Determine the (x, y) coordinate at the center of the cell enclosing the given text.  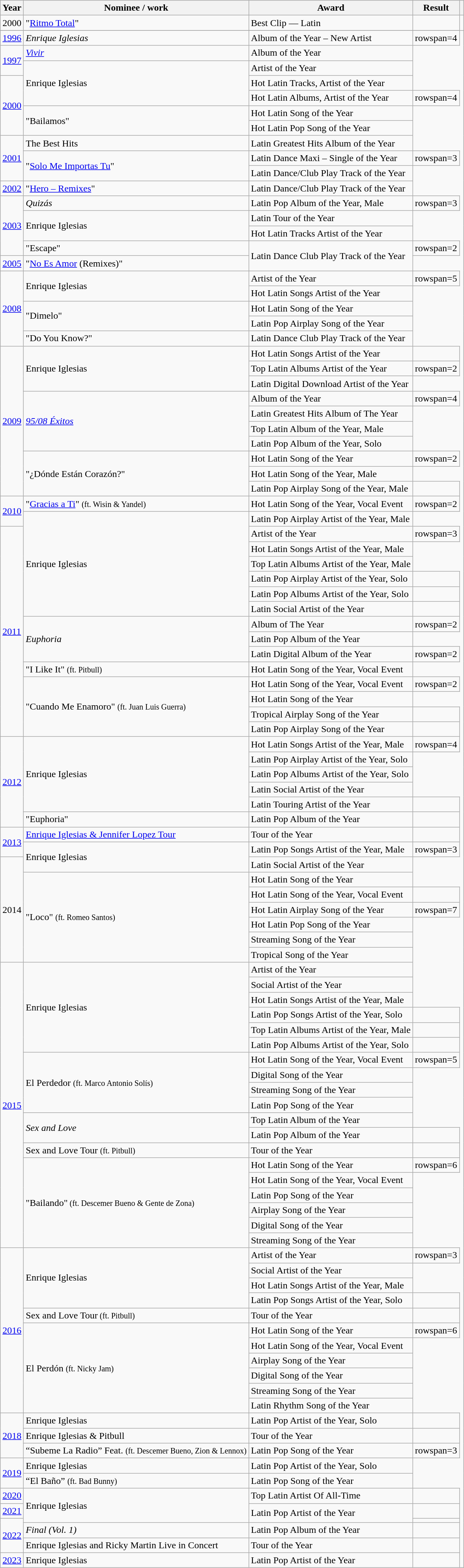
Tropical Song of the Year (331, 955)
2009 (12, 421)
2021 (12, 1511)
"Bailando" (ft. Descemer Bueno & Gente de Zona) (137, 1203)
Album of The Year (331, 624)
Hot Latin Albums, Artist of the Year (331, 98)
Award (331, 8)
"Gracias a Ti" (ft. Wisin & Yandel) (137, 504)
Best Clip — Latin (331, 23)
Latin Pop Airplay Song of the Year, Male (331, 489)
"Euphoria" (137, 819)
Vivir (137, 53)
"Loco" (ft. Romeo Santos) (137, 917)
Hot Latin Song of the Year, Male (331, 474)
2019 (12, 1473)
Enrique Iglesias & Pitbull (137, 1436)
"Cuando Me Enamoro" (ft. Juan Luis Guerra) (137, 707)
"Hero – Remixes" (137, 188)
Latin Pop Album of the Year, Solo (331, 444)
2020 (12, 1496)
95/08 Éxitos (137, 421)
1997 (12, 60)
Hot Latin Tracks Artist of the Year (331, 233)
2002 (12, 188)
2005 (12, 263)
Final (Vol. 1) (137, 1530)
Latin Digital Download Artist of the Year (331, 383)
"Escape" (137, 248)
The Best Hits (137, 143)
Latin Pop Album of the Year, Male (331, 203)
Top Latin Albums Artist of the Year (331, 368)
Top Latin Album of the Year, Male (331, 428)
Sex and Love (137, 1127)
“El Baño” (ft. Bad Bunny) (137, 1481)
Result (436, 8)
2014 (12, 909)
Hot Latin Airplay Song of the Year (331, 909)
"Bailamos" (137, 120)
Enrique Iglesias and Ricky Martin Live in Concert (137, 1545)
Top Latin Album of the Year (331, 1120)
Latin Pop Songs Artist of the Year, Male (331, 849)
2011 (12, 632)
Latin Greatest Hits Album of the Year (331, 143)
2012 (12, 782)
2015 (12, 1105)
"Ritmo Total" (137, 23)
"Do You Know?" (137, 338)
Nominee / work (137, 8)
Year (12, 8)
Tropical Airplay Song of the Year (331, 714)
2010 (12, 511)
“Subeme La Radio” Feat. (ft. Descemer Bueno, Zion & Lennox) (137, 1451)
2022 (12, 1535)
2023 (12, 1560)
2013 (12, 842)
2001 (12, 158)
1996 (12, 38)
Top Latin Artist Of All-Time (331, 1496)
rowspan=7 (436, 909)
Hot Latin Tracks, Artist of the Year (331, 83)
2003 (12, 226)
Album of the Year – New Artist (331, 38)
Latin Tour of the Year (331, 218)
Quizás (137, 203)
"I Like It" (ft. Pitbull) (137, 669)
"Dimelo" (137, 316)
2018 (12, 1436)
Latin Pop Airplay Artist of the Year, Male (331, 519)
"¿Dónde Están Corazón?" (137, 474)
"No Es Amor (Remixes)" (137, 263)
El Perdón (ft. Nicky Jam) (137, 1368)
2016 (12, 1331)
Latin Digital Album of the Year (331, 654)
2008 (12, 308)
Enrique Iglesias & Jennifer Lopez Tour (137, 834)
Euphoria (137, 639)
Latin Dance Maxi – Single of the Year (331, 158)
El Perdedor (ft. Marco Antonio Solís) (137, 1082)
Latin Greatest Hits Album of The Year (331, 413)
"Solo Me Importas Tu" (137, 165)
Latin Touring Artist of the Year (331, 804)
Latin Rhythm Song of the Year (331, 1406)
